Detect which cell encompasses the target text, then output its [x, y] center coordinate. 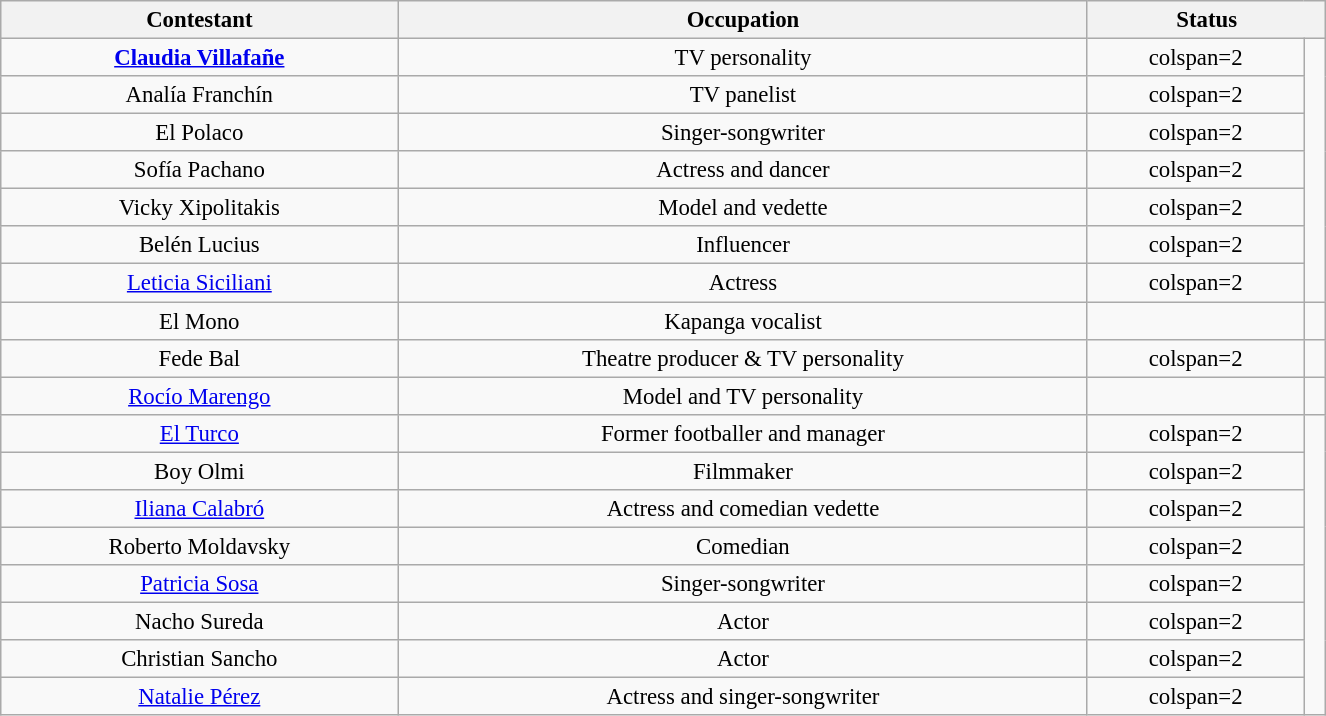
Status [1206, 20]
El Mono [199, 321]
Occupation [744, 20]
Belén Lucius [199, 245]
El Polaco [199, 133]
Actress and singer-songwriter [744, 696]
Patricia Sosa [199, 584]
Actress and comedian vedette [744, 508]
TV panelist [744, 95]
Christian Sancho [199, 659]
Kapanga vocalist [744, 321]
Former footballer and manager [744, 433]
Leticia Siciliani [199, 283]
Natalie Pérez [199, 696]
Roberto Moldavsky [199, 546]
Sofía Pachano [199, 170]
Comedian [744, 546]
Contestant [199, 20]
Influencer [744, 245]
Analía Franchín [199, 95]
Claudia Villafañe [199, 57]
El Turco [199, 433]
Filmmaker [744, 471]
TV personality [744, 57]
Actress [744, 283]
Iliana Calabró [199, 508]
Rocío Marengo [199, 396]
Nacho Sureda [199, 621]
Model and TV personality [744, 396]
Theatre producer & TV personality [744, 358]
Fede Bal [199, 358]
Actress and dancer [744, 170]
Vicky Xipolitakis [199, 208]
Model and vedette [744, 208]
Boy Olmi [199, 471]
